Detect which cell encompasses the target text, then output its (X, Y) center coordinate. 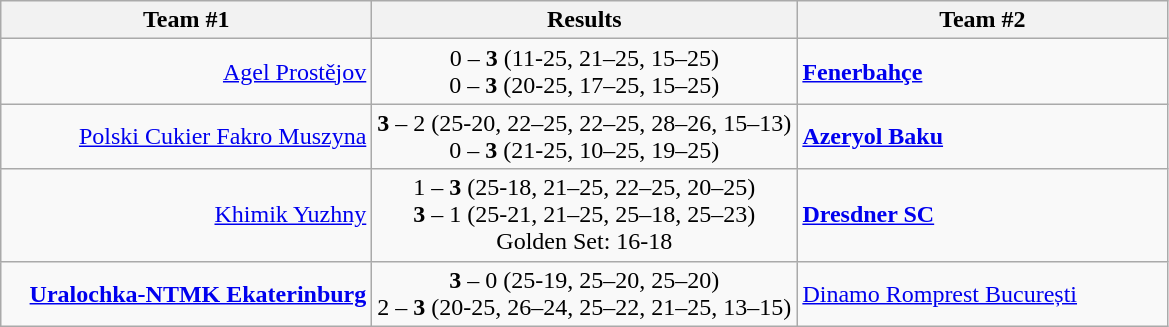
Polski Cukier Fakro Muszyna (186, 136)
3 – 2 (25-20, 22–25, 22–25, 28–26, 15–13) 0 – 3 (21-25, 10–25, 19–25) (584, 136)
1 – 3 (25-18, 21–25, 22–25, 20–25) 3 – 1 (25-21, 21–25, 25–18, 25–23) Golden Set: 16-18 (584, 215)
Results (584, 20)
Fenerbahçe (982, 72)
Azeryol Baku (982, 136)
Team #1 (186, 20)
Dresdner SC (982, 215)
Team #2 (982, 20)
Khimik Yuzhny (186, 215)
3 – 0 (25-19, 25–20, 25–20) 2 – 3 (20-25, 26–24, 25–22, 21–25, 13–15) (584, 294)
Dinamo Romprest București (982, 294)
0 – 3 (11-25, 21–25, 15–25) 0 – 3 (20-25, 17–25, 15–25) (584, 72)
Agel Prostějov (186, 72)
Uralochka-NTMK Ekaterinburg (186, 294)
